Output the [X, Y] coordinate of the center of the cell containing the given text.  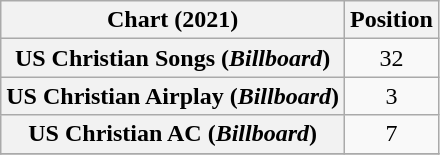
7 [392, 134]
3 [392, 96]
US Christian Songs (Billboard) [173, 58]
Chart (2021) [173, 20]
US Christian Airplay (Billboard) [173, 96]
US Christian AC (Billboard) [173, 134]
Position [392, 20]
32 [392, 58]
